Scan for the cell matching the given text and deliver its (X, Y) coordinate at center. 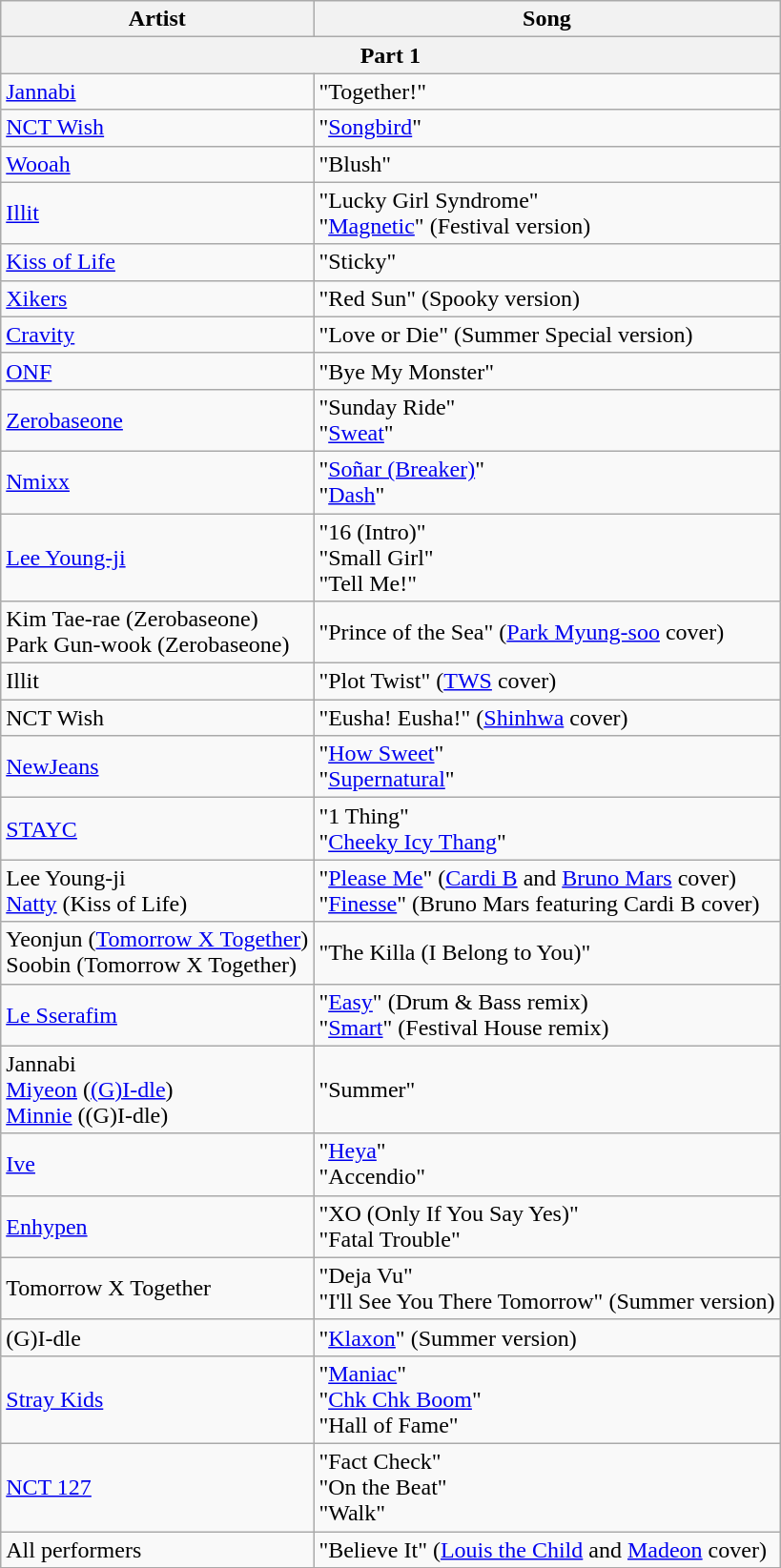
"Red Sun" (Spooky version) (547, 298)
Le Sserafim (157, 1014)
Zerobaseone (157, 419)
Kiss of Life (157, 262)
"Bye My Monster" (547, 371)
"Maniac""Chk Chk Boom""Hall of Fame" (547, 1399)
Part 1 (391, 55)
JannabiMiyeon ((G)I-dle)Minnie ((G)I-dle) (157, 1089)
Yeonjun (Tomorrow X Together)Soobin (Tomorrow X Together) (157, 953)
Lee Young-ji (157, 557)
Stray Kids (157, 1399)
"16 (Intro)""Small Girl""Tell Me!" (547, 557)
Xikers (157, 298)
"Please Me" (Cardi B and Bruno Mars cover)"Finesse" (Bruno Mars featuring Cardi B cover) (547, 890)
"Sticky" (547, 262)
"Easy" (Drum & Bass remix)"Smart" (Festival House remix) (547, 1014)
"Lucky Girl Syndrome""Magnetic" (Festival version) (547, 214)
Ive (157, 1165)
"Deja Vu""I'll See You There Tomorrow" (Summer version) (547, 1289)
"Together!" (547, 92)
"Eusha! Eusha!" (Shinhwa cover) (547, 718)
"Klaxon" (Summer version) (547, 1337)
"Plot Twist" (TWS cover) (547, 682)
Wooah (157, 164)
Artist (157, 19)
NewJeans (157, 766)
"How Sweet""Supernatural" (547, 766)
Kim Tae-rae (Zerobaseone)Park Gun-wook (Zerobaseone) (157, 633)
"Songbird" (547, 128)
Jannabi (157, 92)
Lee Young-jiNatty (Kiss of Life) (157, 890)
Song (547, 19)
"Blush" (547, 164)
Enhypen (157, 1226)
"1 Thing""Cheeky Icy Thang" (547, 829)
"XO (Only If You Say Yes)""Fatal Trouble" (547, 1226)
"Prince of the Sea" (Park Myung-soo cover) (547, 633)
"Fact Check""On the Beat""Walk" (547, 1487)
"Summer" (547, 1089)
(G)I-dle (157, 1337)
"Believe It" (Louis the Child and Madeon cover) (547, 1549)
Tomorrow X Together (157, 1289)
All performers (157, 1549)
STAYC (157, 829)
"Sunday Ride""Sweat" (547, 419)
"The Killa (I Belong to You)" (547, 953)
"Heya""Accendio" (547, 1165)
"Soñar (Breaker)""Dash" (547, 482)
"Love or Die" (Summer Special version) (547, 335)
Cravity (157, 335)
ONF (157, 371)
Nmixx (157, 482)
NCT 127 (157, 1487)
